Locate the cell with the specified text and output its (x, y) center coordinate. 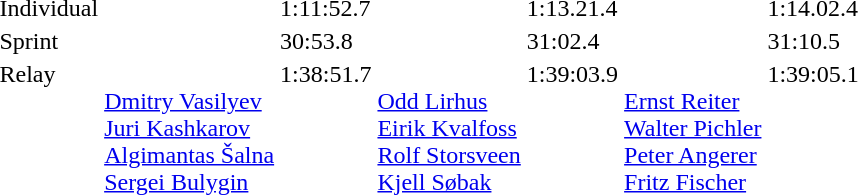
31:02.4 (572, 41)
30:53.8 (326, 41)
